Extract the [X, Y] coordinate from the center of the cell holding the provided text.  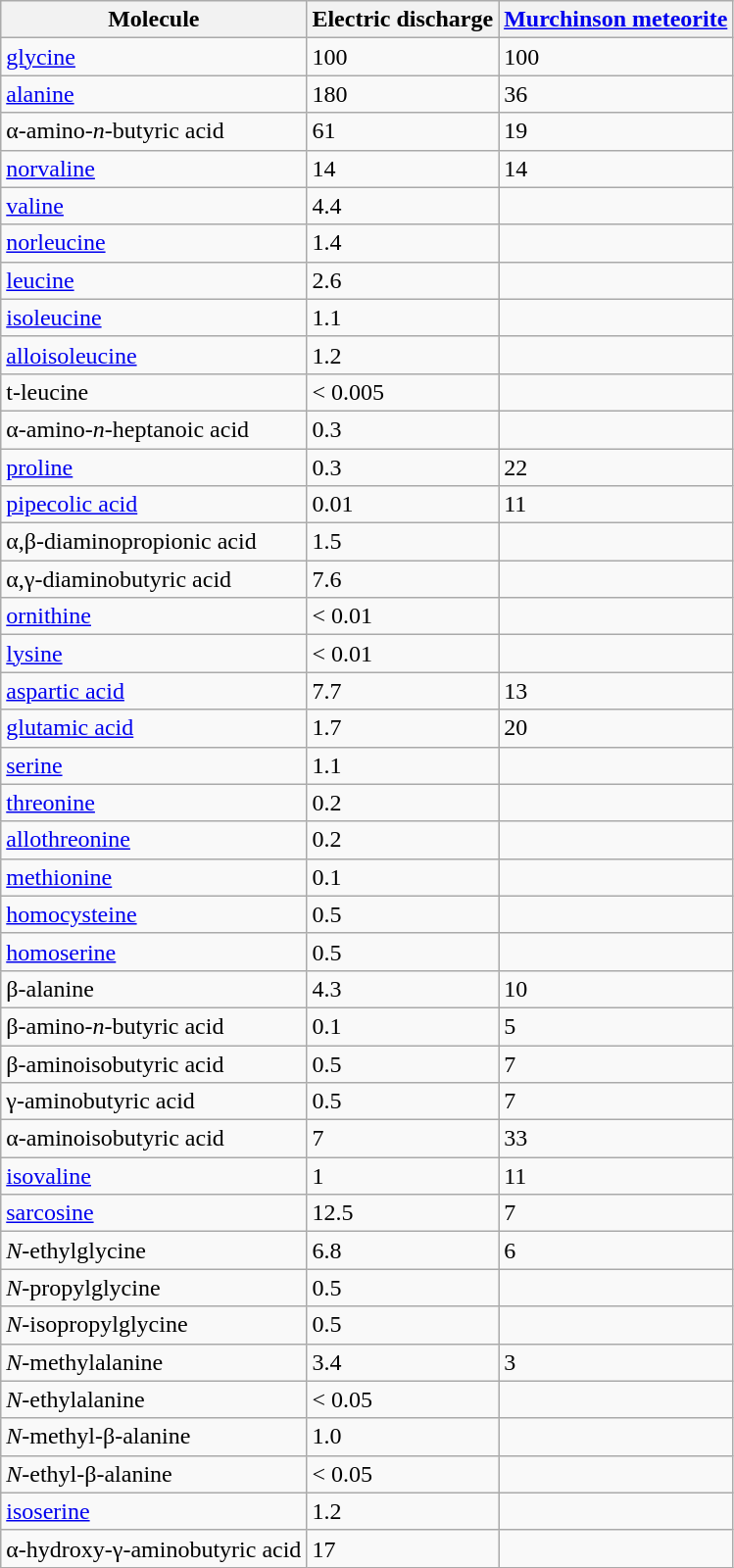
t-leucine [154, 392]
N-ethylalanine [154, 1399]
alloisoleucine [154, 355]
33 [615, 1139]
1.0 [403, 1437]
isoserine [154, 1511]
α,β-diaminopropionic acid [154, 542]
norvaline [154, 169]
α-amino-n-heptanoic acid [154, 429]
1.7 [403, 728]
β-amino-n-butyric acid [154, 1026]
Electric discharge [403, 20]
isovaline [154, 1176]
ornithine [154, 616]
α,γ-diaminobutyric acid [154, 579]
sarcosine [154, 1213]
N-isopropylglycine [154, 1325]
< 0.005 [403, 392]
homocysteine [154, 914]
N-propylglycine [154, 1288]
β-alanine [154, 989]
6 [615, 1250]
glycine [154, 57]
α-amino-n-butyric acid [154, 131]
1.4 [403, 243]
γ-aminobutyric acid [154, 1102]
aspartic acid [154, 691]
3.4 [403, 1362]
methionine [154, 877]
19 [615, 131]
N-methyl-β-alanine [154, 1437]
Molecule [154, 20]
proline [154, 467]
61 [403, 131]
7.7 [403, 691]
6.8 [403, 1250]
3 [615, 1362]
4.3 [403, 989]
isoleucine [154, 318]
N-ethyl-β-alanine [154, 1474]
2.6 [403, 280]
1.5 [403, 542]
leucine [154, 280]
α-hydroxy-γ-aminobutyric acid [154, 1548]
homoserine [154, 952]
4.4 [403, 206]
lysine [154, 654]
alanine [154, 94]
0.01 [403, 505]
7.6 [403, 579]
17 [403, 1548]
N-ethylglycine [154, 1250]
22 [615, 467]
threonine [154, 803]
12.5 [403, 1213]
allothreonine [154, 840]
α-aminoisobutyric acid [154, 1139]
180 [403, 94]
13 [615, 691]
36 [615, 94]
β-aminoisobutyric acid [154, 1063]
norleucine [154, 243]
5 [615, 1026]
serine [154, 765]
20 [615, 728]
1 [403, 1176]
glutamic acid [154, 728]
N-methylalanine [154, 1362]
pipecolic acid [154, 505]
valine [154, 206]
10 [615, 989]
Murchinson meteorite [615, 20]
